Identify which cell holds the provided text, then report its (x, y) central coordinate. 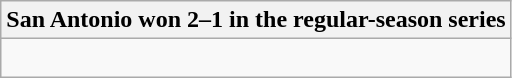
San Antonio won 2–1 in the regular-season series (256, 20)
